Provide the (X, Y) coordinate of the cell's center where the given text is located.  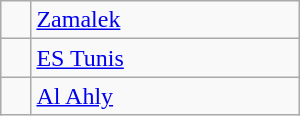
Zamalek (165, 20)
Al Ahly (165, 96)
ES Tunis (165, 58)
